Provide the [X, Y] coordinate of the cell's center where the given text is located.  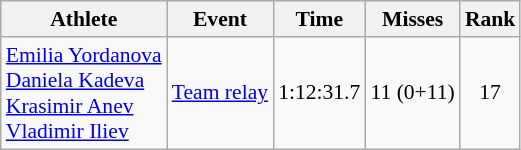
Team relay [220, 93]
17 [490, 93]
Time [319, 19]
Rank [490, 19]
Athlete [84, 19]
1:12:31.7 [319, 93]
Emilia YordanovaDaniela KadevaKrasimir AnevVladimir Iliev [84, 93]
11 (0+11) [412, 93]
Misses [412, 19]
Event [220, 19]
